Extract the [x, y] coordinate from the center of the cell holding the provided text.  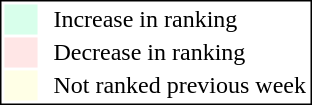
Not ranked previous week [180, 85]
Decrease in ranking [180, 53]
Increase in ranking [180, 19]
